Scan for the cell matching the given text and deliver its (X, Y) coordinate at center. 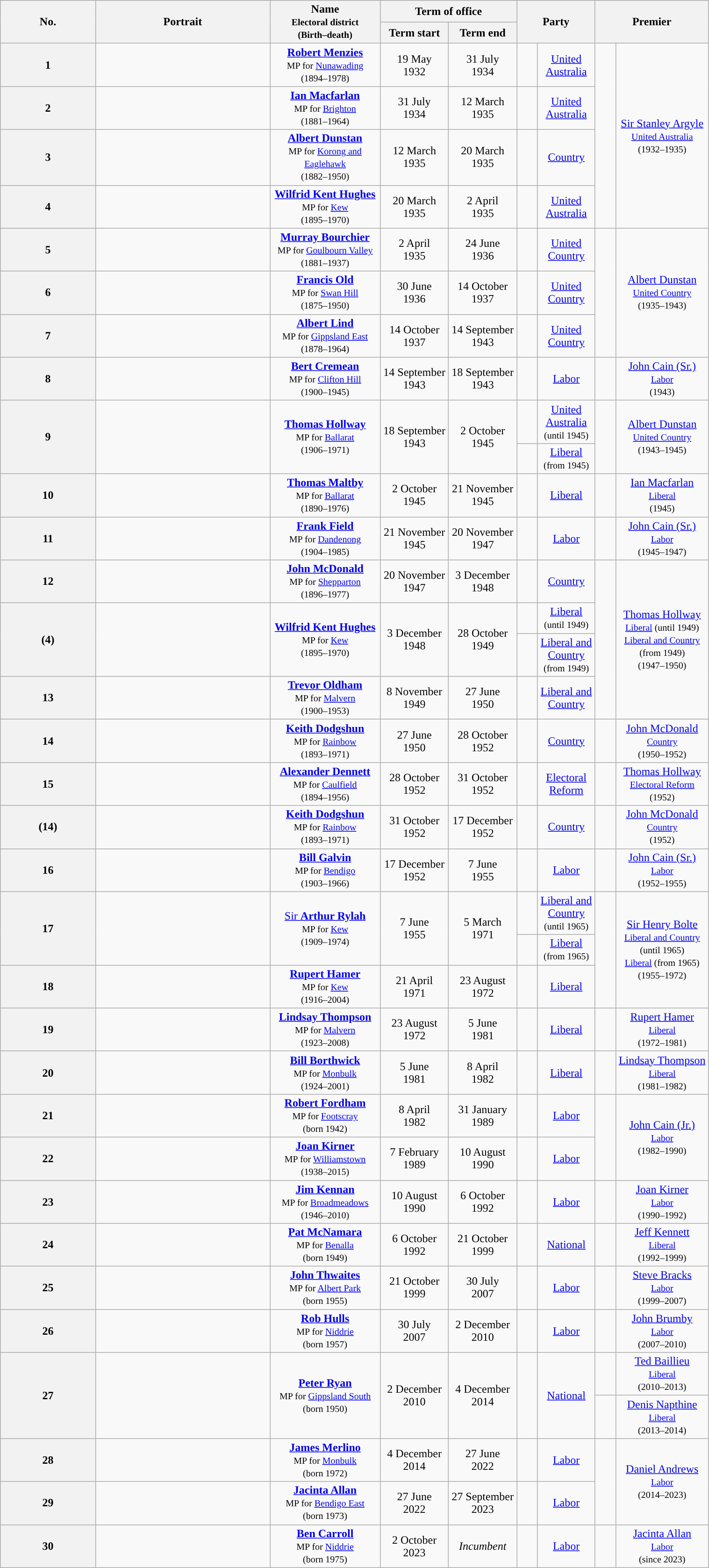
19 May1932 (415, 65)
Francis OldMP for Swan Hill(1875–1950) (325, 293)
Albert DunstanMP for Korong and Eaglehawk(1882–1950) (325, 157)
Rupert HamerLiberal(1972–1981) (662, 1029)
Ian MacfarlanMP for Brighton(1881–1964) (325, 108)
27 September2023 (483, 1503)
Liberal(until 1949) (566, 618)
Incumbent (483, 1546)
Premier (652, 22)
Liberal and Country(from 1949) (566, 655)
Thomas MaltbyMP for Ballarat(1890–1976) (325, 495)
4 (48, 207)
6 (48, 293)
7 (48, 336)
Denis NapthineLiberal(2013–2014) (662, 1417)
16 (48, 870)
21 (48, 1115)
Albert DunstanUnited Country(1943–1945) (662, 437)
Bill GalvinMP for Bendigo(1903–1966) (325, 870)
Rob HullsMP for Niddrie(born 1957) (325, 1331)
Bert CremeanMP for Clifton Hill(1900–1945) (325, 379)
20 (48, 1072)
Frank FieldMP for Dandenong(1904–1985) (325, 539)
Thomas HollwayElectoral Reform(1952) (662, 784)
3 (48, 157)
Ben CarrollMP for Niddrie(born 1975) (325, 1546)
Jacinta AllanMP for Bendigo East(born 1973) (325, 1503)
Bill BorthwickMP for Monbulk(1924–2001) (325, 1072)
John McDonaldMP for Shepparton(1896–1977) (325, 582)
No. (48, 22)
John Cain (Sr.)Labor(1943) (662, 379)
Sir Stanley ArgyleUnited Australia(1932–1935) (662, 136)
28 (48, 1460)
(14) (48, 827)
Jim KennanMP for Broadmeadows(1946–2010) (325, 1201)
Jacinta AllanLabor(since 2023) (662, 1546)
(4) (48, 640)
Murray BourchierMP for Goulbourn Valley(1881–1937) (325, 250)
13 (48, 698)
Lindsay ThompsonLiberal(1981–1982) (662, 1072)
10 (48, 495)
James MerlinoMP for Monbulk(born 1972) (325, 1460)
Pat McNamaraMP for Benalla(born 1949) (325, 1245)
12 (48, 582)
Ian MacfarlanLiberal(1945) (662, 495)
8 November1949 (415, 698)
Liberal and Country(until 1965) (566, 913)
Joan KirnerLabor(1990–1992) (662, 1201)
Term of office (449, 11)
7 February1989 (415, 1158)
John McDonaldCountry(1950–1952) (662, 741)
21 April1971 (415, 986)
Trevor OldhamMP for Malvern(1900–1953) (325, 698)
24 June1936 (483, 250)
1 (48, 65)
Lindsay ThompsonMP for Malvern(1923–2008) (325, 1029)
Sir Arthur RylahMP for Kew(1909–1974) (325, 928)
25 (48, 1288)
Albert LindMP for Gippsland East(1878–1964) (325, 336)
28 October1949 (483, 640)
John McDonaldCountry(1952) (662, 827)
15 (48, 784)
19 (48, 1029)
Peter RyanMP for Gippsland South(born 1950) (325, 1395)
30 (48, 1546)
14 (48, 741)
5 March1971 (483, 928)
John Cain (Sr.)Labor(1945–1947) (662, 539)
24 (48, 1245)
Albert DunstanUnited Country(1935–1943) (662, 293)
Liberal and Country (566, 698)
Liberal(from 1965) (566, 950)
Daniel AndrewsLabor(2014–2023) (662, 1482)
United Australia(until 1945) (566, 422)
17 (48, 928)
Jeff KennettLiberal(1992–1999) (662, 1245)
27 (48, 1395)
Term end (483, 33)
Electoral Reform (566, 784)
Ted BaillieuLiberal(2010–2013) (662, 1374)
2 October2023 (415, 1546)
NameElectoral district(Birth–death) (325, 22)
Robert FordhamMP for Footscray(born 1942) (325, 1115)
8 (48, 379)
31 January1989 (483, 1115)
John Cain (Jr.)Labor(1982–1990) (662, 1137)
Joan KirnerMP for Williamstown(1938–2015) (325, 1158)
Robert MenziesMP for Nunawading(1894–1978) (325, 65)
Portrait (182, 22)
5 (48, 250)
Sir Henry BolteLiberal and Country (until 1965)Liberal (from 1965)(1955–1972) (662, 950)
11 (48, 539)
John ThwaitesMP for Albert Park(born 1955) (325, 1288)
John BrumbyLabor(2007–2010) (662, 1331)
22 (48, 1158)
Alexander DennettMP for Caulfield(1894–1956) (325, 784)
Liberal(from 1945) (566, 458)
Rupert HamerMP for Kew(1916–2004) (325, 986)
9 (48, 437)
26 (48, 1331)
Thomas HollwayMP for Ballarat(1906–1971) (325, 437)
18 (48, 986)
Term start (415, 33)
30 June1936 (415, 293)
29 (48, 1503)
Thomas HollwayLiberal (until 1949)Liberal and Country (from 1949)(1947–1950) (662, 640)
Party (556, 22)
Steve BracksLabor(1999–2007) (662, 1288)
2 (48, 108)
23 (48, 1201)
John Cain (Sr.)Labor(1952–1955) (662, 870)
